Pinpoint the cell where the given text exists, returning its (X, Y) midpoint coordinate. 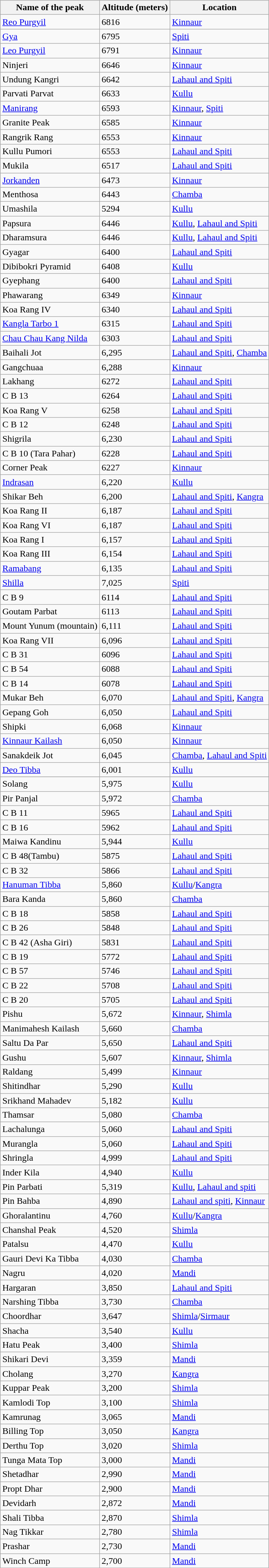
6078 (135, 683)
Shacha (50, 1330)
5,499 (135, 1072)
Manimahesh Kailash (50, 1028)
5705 (135, 1000)
Narshing Tibba (50, 1302)
C B 22 (50, 985)
Tunga Mata Top (50, 1460)
Altitude (meters) (135, 8)
C B 9 (50, 597)
5858 (135, 914)
6114 (135, 597)
Name of the peak (50, 8)
5,650 (135, 1043)
6228 (135, 453)
Lachalunga (50, 1129)
Derthu Top (50, 1446)
4,020 (135, 1273)
Rangrik Rang (50, 137)
Nag Tikkar (50, 1532)
Dibibokri Pyramid (50, 266)
5962 (135, 827)
Shipki (50, 727)
Gepang Goh (50, 712)
6642 (135, 79)
6585 (135, 122)
2,700 (135, 1561)
Gushu (50, 1057)
4,760 (135, 1215)
Kamrunag (50, 1417)
6,220 (135, 482)
4,520 (135, 1230)
6340 (135, 309)
4,890 (135, 1201)
Mukila (50, 165)
5,672 (135, 1014)
6258 (135, 410)
6517 (135, 165)
6633 (135, 94)
Gyephang (50, 281)
Lahaul and Spiti, Chamba (219, 353)
5772 (135, 957)
Goutam Parbat (50, 611)
Granite Peak (50, 122)
Kullu, Lahaul and spiti (219, 1187)
Sanakdeik Jot (50, 755)
Chamba, Lahaul and Spiti (219, 755)
C B 16 (50, 827)
Billing Top (50, 1431)
6113 (135, 611)
Hargaran (50, 1287)
6593 (135, 108)
Parvati Parvat (50, 94)
6408 (135, 266)
Mukar Beh (50, 698)
5,660 (135, 1028)
3,200 (135, 1388)
4,999 (135, 1158)
Jorkanden (50, 180)
Devidarh (50, 1503)
5866 (135, 870)
6088 (135, 669)
C B 18 (50, 914)
Maiwa Kandinu (50, 841)
Ghoralantinu (50, 1215)
Indrasan (50, 482)
Shitindhar (50, 1086)
Shilla (50, 583)
6791 (135, 51)
5,182 (135, 1101)
Pin Parbati (50, 1187)
C B 48(Tambu) (50, 856)
3,020 (135, 1446)
6264 (135, 396)
6315 (135, 324)
3,540 (135, 1330)
Choordhar (50, 1316)
C B 13 (50, 396)
3,647 (135, 1316)
5,319 (135, 1187)
C B 20 (50, 1000)
Dharamsura (50, 238)
Shikar Beh (50, 496)
Undung Kangri (50, 79)
4,030 (135, 1259)
3,050 (135, 1431)
C B 32 (50, 870)
Leo Purgyil (50, 51)
Koa Rang I (50, 540)
2,990 (135, 1474)
C B 14 (50, 683)
6,111 (135, 626)
Deo Tibba (50, 770)
3,850 (135, 1287)
Pishu (50, 1014)
6248 (135, 425)
Chau Chau Kang Nilda (50, 338)
Koa Rang VII (50, 640)
6816 (135, 22)
Solang (50, 784)
Kinnaur, Spiti (219, 108)
6096 (135, 655)
3,000 (135, 1460)
3,100 (135, 1403)
Patalsu (50, 1244)
2,870 (135, 1517)
Gauri Devi Ka Tibba (50, 1259)
4,470 (135, 1244)
Inder Kila (50, 1172)
2,872 (135, 1503)
5,080 (135, 1115)
Prashar (50, 1546)
6227 (135, 468)
5,972 (135, 798)
Baihali Jot (50, 353)
Corner Peak (50, 468)
5965 (135, 813)
Gangchuaa (50, 367)
Chanshal Peak (50, 1230)
Gyagar (50, 252)
Mount Yunum (mountain) (50, 626)
6,154 (135, 554)
5875 (135, 856)
Ramabang (50, 568)
6272 (135, 381)
Kinnaur Kailash (50, 741)
6646 (135, 65)
5746 (135, 971)
Koa Rang II (50, 511)
6303 (135, 338)
6349 (135, 295)
Pin Bahba (50, 1201)
6795 (135, 36)
Koa Rang IV (50, 309)
Koa Rang V (50, 410)
5,290 (135, 1086)
5,944 (135, 841)
6,288 (135, 367)
3,730 (135, 1302)
Shigrila (50, 439)
5848 (135, 928)
5708 (135, 985)
Kamlodi Top (50, 1403)
2,730 (135, 1546)
5831 (135, 942)
Saltu Da Par (50, 1043)
Koa Rang VI (50, 525)
Menthosa (50, 195)
Kullu Pumori (50, 151)
Nagru (50, 1273)
Gya (50, 36)
6,001 (135, 770)
2,780 (135, 1532)
Reo Purgyil (50, 22)
6,135 (135, 568)
2,900 (135, 1489)
Murangla (50, 1144)
C B 42 (Asha Giri) (50, 942)
6473 (135, 180)
C B 54 (50, 669)
5,975 (135, 784)
6443 (135, 195)
Hatu Peak (50, 1345)
6,068 (135, 727)
C B 11 (50, 813)
Ninjeri (50, 65)
6,200 (135, 496)
6,230 (135, 439)
3,065 (135, 1417)
6,295 (135, 353)
Shikari Devi (50, 1359)
Raldang (50, 1072)
Hanuman Tibba (50, 885)
Shetadhar (50, 1474)
Pir Panjal (50, 798)
7,025 (135, 583)
Kangla Tarbo 1 (50, 324)
Umashila (50, 209)
Propt Dhar (50, 1489)
6,070 (135, 698)
Papsura (50, 223)
Winch Camp (50, 1561)
C B 10 (Tara Pahar) (50, 453)
Shali Tibba (50, 1517)
6,157 (135, 540)
Bara Kanda (50, 899)
3,400 (135, 1345)
Location (219, 8)
Shimla/Sirmaur (219, 1316)
C B 26 (50, 928)
4,940 (135, 1172)
6,045 (135, 755)
Kuppar Peak (50, 1388)
5,607 (135, 1057)
3,270 (135, 1374)
Cholang (50, 1374)
Lahaul and spiti, Kinnaur (219, 1201)
C B 12 (50, 425)
C B 57 (50, 971)
Koa Rang III (50, 554)
3,359 (135, 1359)
C B 19 (50, 957)
Thamsar (50, 1115)
Shringla (50, 1158)
Phawarang (50, 295)
6,096 (135, 640)
Manirang (50, 108)
Lakhang (50, 381)
C B 31 (50, 655)
Srikhand Mahadev (50, 1101)
5294 (135, 209)
